For the text-containing cell, return its midpoint in (x, y) coordinate format. 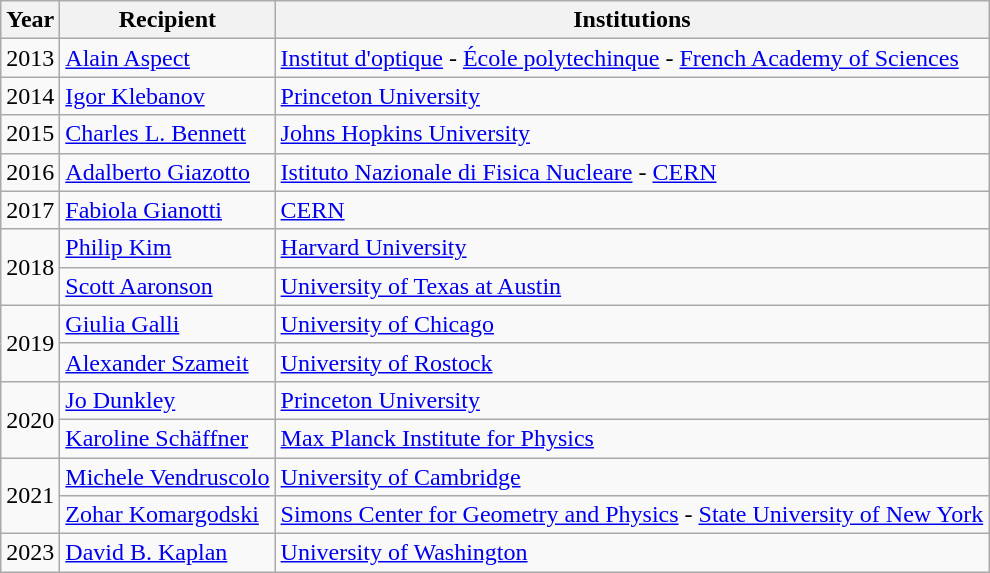
2015 (30, 134)
Year (30, 20)
Fabiola Gianotti (168, 210)
2019 (30, 343)
Max Planck Institute for Physics (632, 438)
2014 (30, 96)
Michele Vendruscolo (168, 477)
Scott Aaronson (168, 286)
Charles L. Bennett (168, 134)
2017 (30, 210)
2018 (30, 267)
University of Chicago (632, 324)
Igor Klebanov (168, 96)
Jo Dunkley (168, 400)
CERN (632, 210)
Simons Center for Geometry and Physics - State University of New York (632, 515)
Recipient (168, 20)
Adalberto Giazotto (168, 172)
Philip Kim (168, 248)
University of Rostock (632, 362)
2020 (30, 419)
University of Cambridge (632, 477)
University of Washington (632, 553)
Zohar Komargodski (168, 515)
2013 (30, 58)
Institut d'optique - École polytechinque - French Academy of Sciences (632, 58)
Harvard University (632, 248)
2021 (30, 496)
Karoline Schäffner (168, 438)
Alain Aspect (168, 58)
Alexander Szameit (168, 362)
2016 (30, 172)
Institutions (632, 20)
Johns Hopkins University (632, 134)
2023 (30, 553)
David B. Kaplan (168, 553)
University of Texas at Austin (632, 286)
Istituto Nazionale di Fisica Nucleare - CERN (632, 172)
Giulia Galli (168, 324)
